Capture the cell that displays the provided text and extract its [x, y] central coordinate. 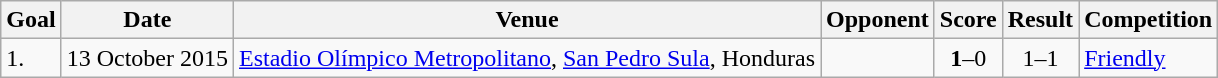
Competition [1148, 20]
Estadio Olímpico Metropolitano, San Pedro Sula, Honduras [528, 58]
1–0 [968, 58]
13 October 2015 [147, 58]
Opponent [878, 20]
1. [31, 58]
Goal [31, 20]
1–1 [1040, 58]
Venue [528, 20]
Friendly [1148, 58]
Date [147, 20]
Result [1040, 20]
Score [968, 20]
